From the cell containing the given text, extract its center point as (x, y) coordinate. 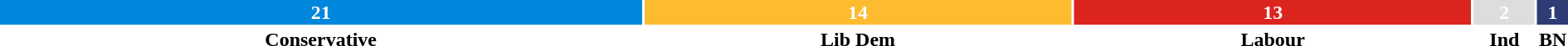
2 (1505, 12)
14 (858, 12)
1 (1553, 12)
13 (1273, 12)
21 (320, 12)
